Return (X, Y) of the center of cell containing provided text 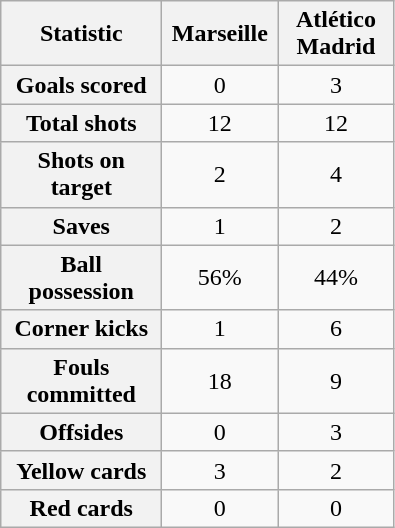
Fouls committed (82, 380)
Saves (82, 226)
Ball possession (82, 278)
Shots on target (82, 174)
Offsides (82, 432)
6 (336, 329)
Red cards (82, 508)
Marseille (220, 34)
Goals scored (82, 85)
Atlético Madrid (336, 34)
Total shots (82, 123)
4 (336, 174)
18 (220, 380)
Yellow cards (82, 470)
Corner kicks (82, 329)
9 (336, 380)
56% (220, 278)
Statistic (82, 34)
44% (336, 278)
